Identify which cell holds the provided text, then report its [X, Y] central coordinate. 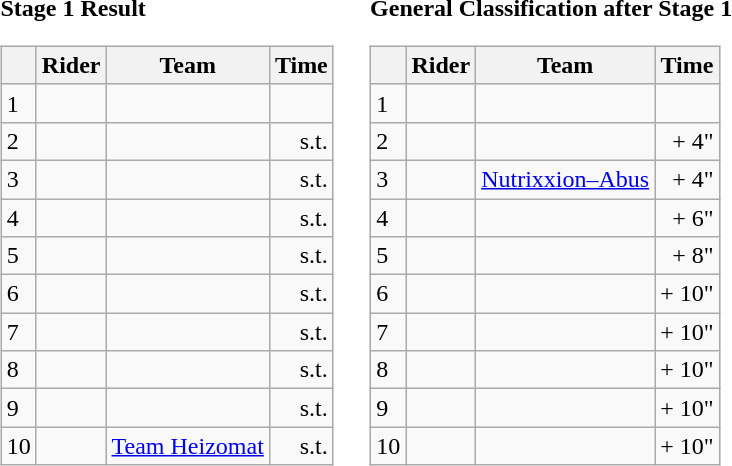
Team Heizomat [188, 446]
+ 8" [687, 256]
+ 6" [687, 217]
Nutrixxion–Abus [566, 179]
